Capture the cell that displays the provided text and extract its [X, Y] central coordinate. 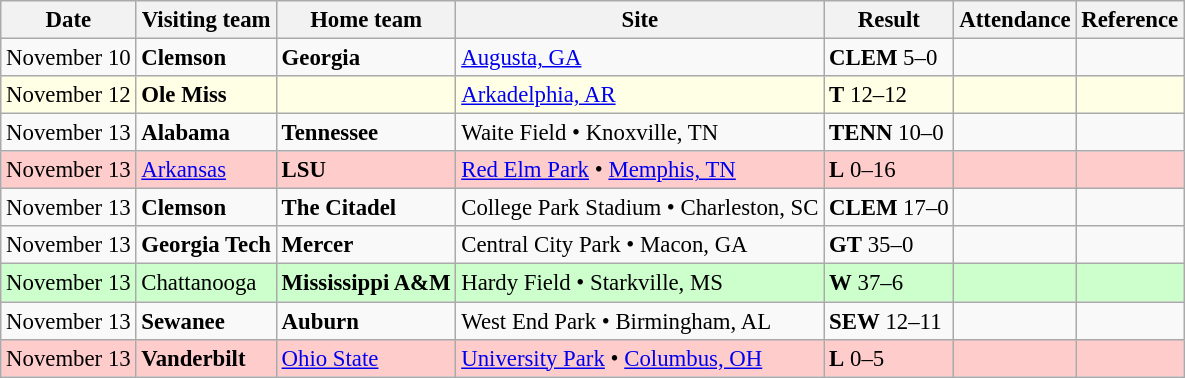
Tennessee [366, 133]
CLEM 17–0 [889, 208]
Mississippi A&M [366, 283]
Georgia [366, 58]
Mercer [366, 245]
W 37–6 [889, 283]
Result [889, 20]
GT 35–0 [889, 245]
Georgia Tech [206, 245]
Alabama [206, 133]
Vanderbilt [206, 358]
November 12 [68, 95]
Arkansas [206, 170]
Sewanee [206, 321]
Home team [366, 20]
Ohio State [366, 358]
Central City Park • Macon, GA [640, 245]
Site [640, 20]
Augusta, GA [640, 58]
LSU [366, 170]
Hardy Field • Starkville, MS [640, 283]
Red Elm Park • Memphis, TN [640, 170]
SEW 12–11 [889, 321]
Waite Field • Knoxville, TN [640, 133]
L 0–5 [889, 358]
Chattanooga [206, 283]
TENN 10–0 [889, 133]
College Park Stadium • Charleston, SC [640, 208]
T 12–12 [889, 95]
November 10 [68, 58]
L 0–16 [889, 170]
CLEM 5–0 [889, 58]
Reference [1130, 20]
West End Park • Birmingham, AL [640, 321]
Auburn [366, 321]
Date [68, 20]
Arkadelphia, AR [640, 95]
University Park • Columbus, OH [640, 358]
The Citadel [366, 208]
Ole Miss [206, 95]
Visiting team [206, 20]
Attendance [1015, 20]
